Capture the cell that displays the provided text and extract its [X, Y] central coordinate. 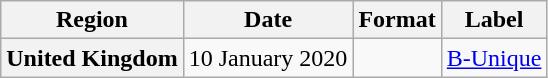
Date [268, 20]
Region [92, 20]
Label [494, 20]
10 January 2020 [268, 58]
B-Unique [494, 58]
Format [397, 20]
United Kingdom [92, 58]
